Detect which cell encompasses the target text, then output its [x, y] center coordinate. 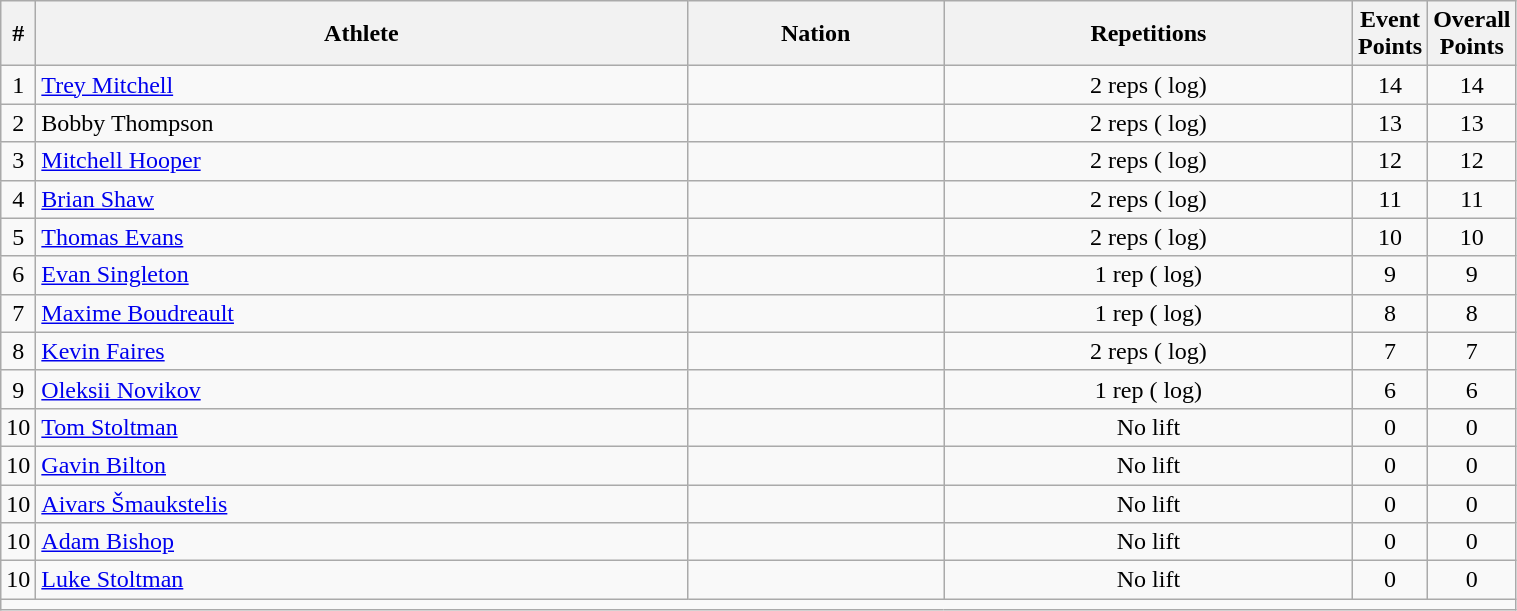
Adam Bishop [362, 542]
Luke Stoltman [362, 580]
4 [18, 199]
Event Points [1390, 34]
Maxime Boudreault [362, 313]
Thomas Evans [362, 237]
2 [18, 123]
Overall Points [1472, 34]
# [18, 34]
3 [18, 161]
1 [18, 85]
Kevin Faires [362, 351]
Bobby Thompson [362, 123]
Oleksii Novikov [362, 389]
Athlete [362, 34]
Trey Mitchell [362, 85]
Mitchell Hooper [362, 161]
Aivars Šmaukstelis [362, 503]
5 [18, 237]
Brian Shaw [362, 199]
Evan Singleton [362, 275]
Repetitions [1148, 34]
Gavin Bilton [362, 465]
Nation [816, 34]
Tom Stoltman [362, 427]
